Detect which cell encompasses the target text, then output its [x, y] center coordinate. 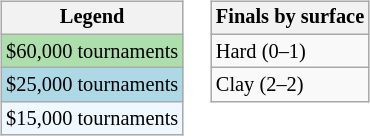
$60,000 tournaments [92, 51]
Legend [92, 18]
$25,000 tournaments [92, 85]
Finals by surface [290, 18]
Hard (0–1) [290, 51]
$15,000 tournaments [92, 119]
Clay (2–2) [290, 85]
